From the cell containing the given text, extract its center point as (X, Y) coordinate. 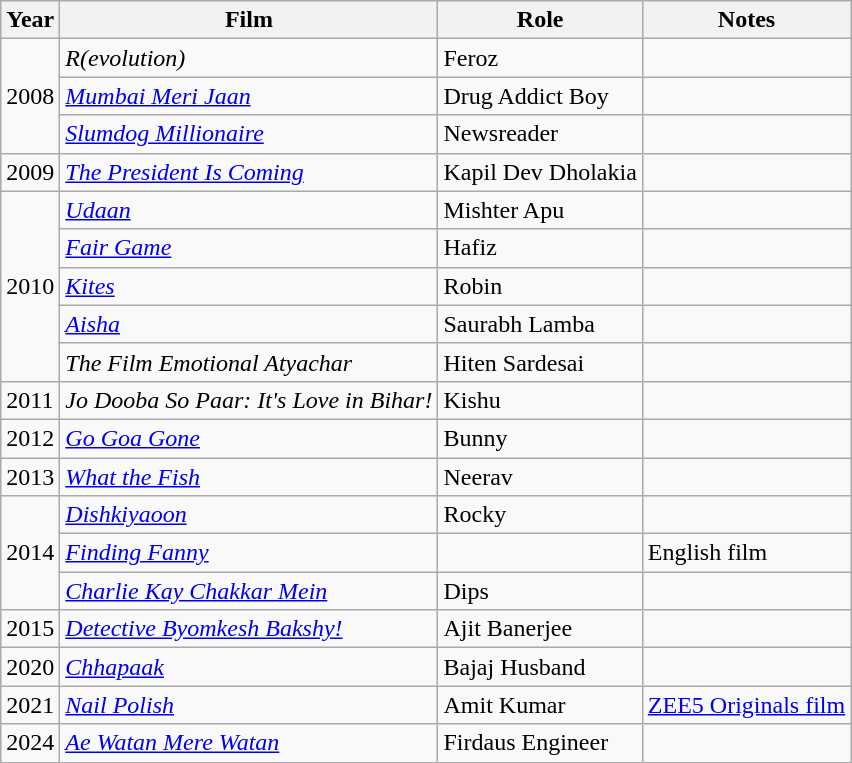
Chhapaak (249, 667)
Slumdog Millionaire (249, 134)
2010 (30, 286)
Aisha (249, 324)
Dishkiyaoon (249, 515)
2024 (30, 743)
Fair Game (249, 248)
ZEE5 Originals film (746, 705)
English film (746, 553)
Rocky (540, 515)
What the Fish (249, 477)
Drug Addict Boy (540, 96)
2013 (30, 477)
Go Goa Gone (249, 438)
Saurabh Lamba (540, 324)
2011 (30, 400)
2020 (30, 667)
Charlie Kay Chakkar Mein (249, 591)
Jo Dooba So Paar: It's Love in Bihar! (249, 400)
Kishu (540, 400)
Feroz (540, 58)
The President Is Coming (249, 172)
2015 (30, 629)
Dips (540, 591)
Nail Polish (249, 705)
Finding Fanny (249, 553)
2021 (30, 705)
2012 (30, 438)
Hafiz (540, 248)
Neerav (540, 477)
Kapil Dev Dholakia (540, 172)
Year (30, 20)
The Film Emotional Atyachar (249, 362)
Kites (249, 286)
2009 (30, 172)
Mishter Apu (540, 210)
Udaan (249, 210)
Firdaus Engineer (540, 743)
2008 (30, 96)
Bunny (540, 438)
Hiten Sardesai (540, 362)
Ae Watan Mere Watan (249, 743)
Amit Kumar (540, 705)
Role (540, 20)
Ajit Banerjee (540, 629)
Newsreader (540, 134)
Mumbai Meri Jaan (249, 96)
Bajaj Husband (540, 667)
R(evolution) (249, 58)
Film (249, 20)
Notes (746, 20)
2014 (30, 553)
Robin (540, 286)
Detective Byomkesh Bakshy! (249, 629)
